Detect which cell encompasses the target text, then output its (x, y) center coordinate. 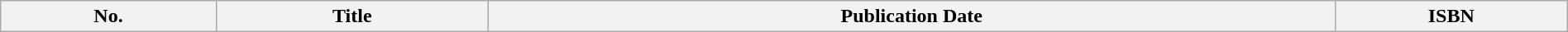
No. (108, 16)
Publication Date (911, 16)
ISBN (1451, 16)
Title (352, 16)
